Locate the cell with the specified text and output its [X, Y] center coordinate. 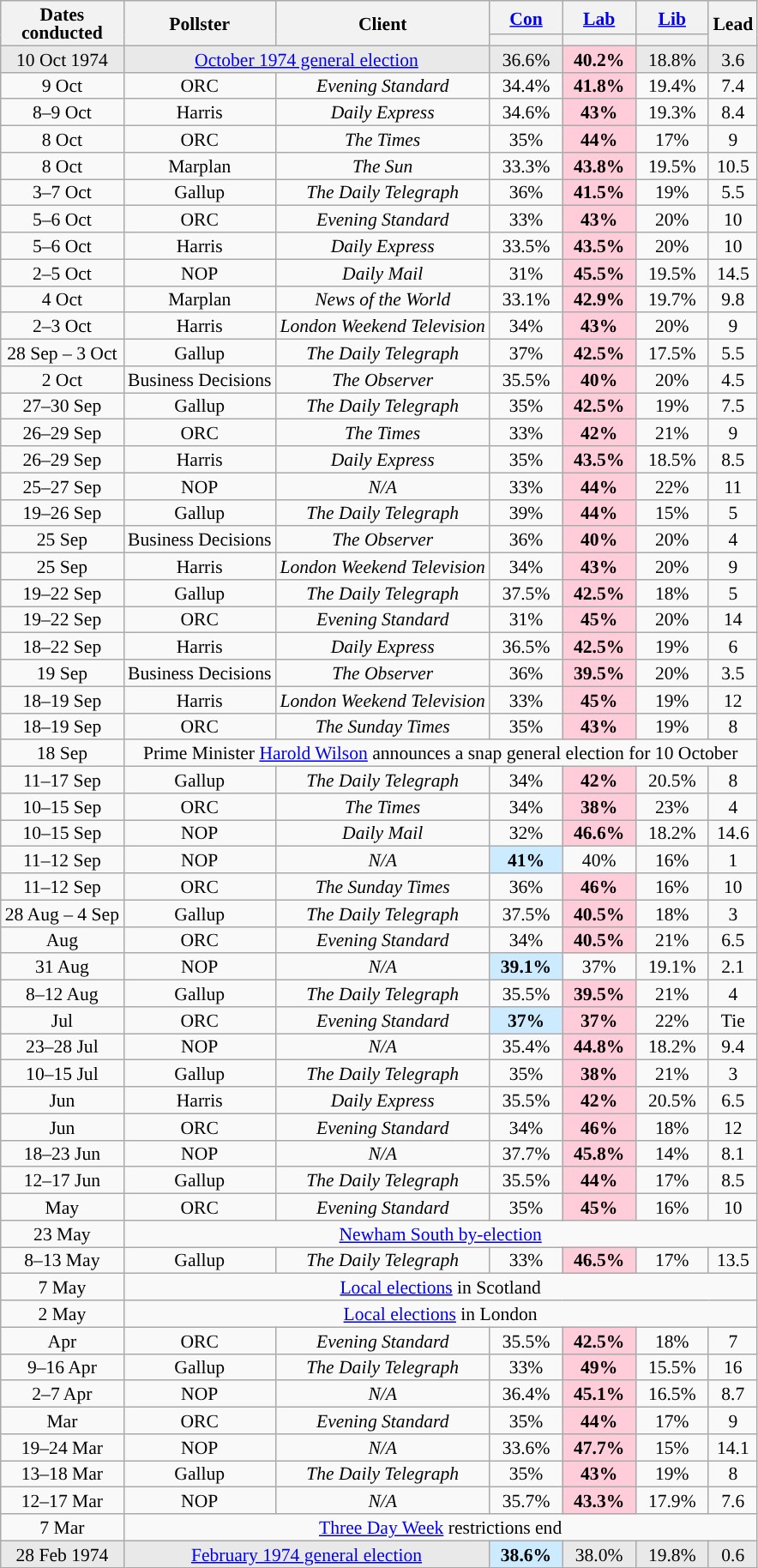
7 Mar [62, 1527]
2 May [62, 1314]
36.5% [526, 647]
19.4% [672, 86]
18.5% [672, 460]
The Sun [382, 166]
33.3% [526, 166]
18.8% [672, 58]
Local elections in London [441, 1314]
49% [599, 1367]
14.6 [732, 834]
February 1974 general election [307, 1554]
7.5 [732, 407]
16 [732, 1367]
23% [672, 806]
38.6% [526, 1554]
11–17 Sep [62, 781]
31 Aug [62, 968]
23–28 Jul [62, 1046]
42.9% [599, 299]
11 [732, 485]
34.4% [526, 86]
18 Sep [62, 753]
4.5 [732, 379]
35.4% [526, 1046]
19–24 Mar [62, 1448]
39.1% [526, 968]
8.7 [732, 1395]
13.5 [732, 1261]
Tie [732, 1021]
News of the World [382, 299]
18–22 Sep [62, 647]
12–17 Mar [62, 1501]
14.5 [732, 273]
7.6 [732, 1501]
43.3% [599, 1501]
Lead [732, 23]
39% [526, 513]
10–15 Jul [62, 1074]
40.2% [599, 58]
41.8% [599, 86]
33.1% [526, 299]
8–12 Aug [62, 993]
8–13 May [62, 1261]
9.4 [732, 1046]
14 [732, 619]
6 [732, 647]
3–7 Oct [62, 192]
45.1% [599, 1395]
25–27 Sep [62, 485]
2–3 Oct [62, 326]
36.6% [526, 58]
19.1% [672, 968]
23 May [62, 1233]
Prime Minister Harold Wilson announces a snap general election for 10 October [441, 753]
28 Feb 1974 [62, 1554]
Lab [599, 17]
33.5% [526, 245]
35.7% [526, 1501]
14% [672, 1153]
Aug [62, 940]
2 Oct [62, 379]
32% [526, 834]
Pollster [199, 23]
9 Oct [62, 86]
12–17 Jun [62, 1180]
1 [732, 859]
33.6% [526, 1448]
10 Oct 1974 [62, 58]
19–26 Sep [62, 513]
46.6% [599, 834]
36.4% [526, 1395]
Newham South by-election [441, 1233]
Local elections in Scotland [441, 1287]
2–7 Apr [62, 1395]
16.5% [672, 1395]
Apr [62, 1340]
38.0% [599, 1554]
Datesconducted [62, 23]
8–9 Oct [62, 113]
46.5% [599, 1261]
19.3% [672, 113]
0.6 [732, 1554]
Lib [672, 17]
27–30 Sep [62, 407]
8.1 [732, 1153]
7 May [62, 1287]
9–16 Apr [62, 1367]
4 Oct [62, 299]
45.5% [599, 273]
3.6 [732, 58]
May [62, 1208]
10.5 [732, 166]
34.6% [526, 113]
28 Sep – 3 Oct [62, 353]
14.1 [732, 1448]
44.8% [599, 1046]
Client [382, 23]
8.4 [732, 113]
3.5 [732, 672]
13–18 Mar [62, 1474]
19.8% [672, 1554]
Jul [62, 1021]
41.5% [599, 192]
Three Day Week restrictions end [441, 1527]
37.7% [526, 1153]
2.1 [732, 968]
Mar [62, 1420]
43.8% [599, 166]
7.4 [732, 86]
7 [732, 1340]
41% [526, 859]
2–5 Oct [62, 273]
15.5% [672, 1367]
17.5% [672, 353]
Con [526, 17]
October 1974 general election [307, 58]
9.8 [732, 299]
18–23 Jun [62, 1153]
45.8% [599, 1153]
28 Aug – 4 Sep [62, 913]
47.7% [599, 1448]
17.9% [672, 1501]
19.7% [672, 299]
19 Sep [62, 672]
